Find where the given text appears and provide that cell's center as [X, Y] coordinate. 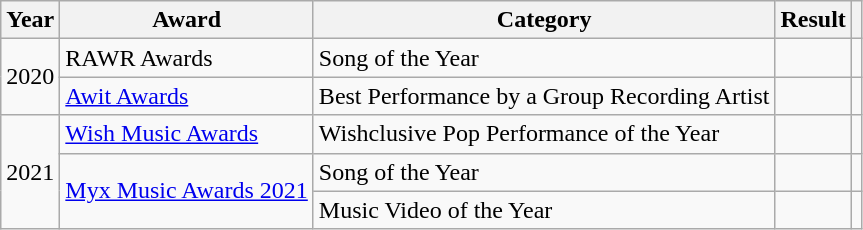
2021 [30, 172]
Awit Awards [187, 96]
Music Video of the Year [544, 210]
Year [30, 20]
Wishclusive Pop Performance of the Year [544, 134]
RAWR Awards [187, 58]
Result [813, 20]
Best Performance by a Group Recording Artist [544, 96]
Myx Music Awards 2021 [187, 191]
Wish Music Awards [187, 134]
2020 [30, 77]
Category [544, 20]
Award [187, 20]
